Output the (X, Y) coordinate of the center of the cell containing the given text.  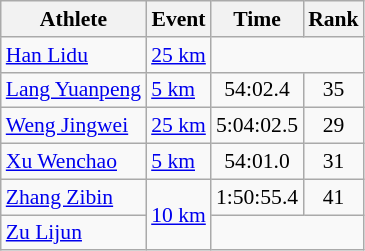
Event (178, 19)
Rank (334, 19)
41 (334, 197)
Zhang Zibin (74, 197)
Weng Jingwei (74, 126)
Time (257, 19)
29 (334, 126)
Zu Lijun (74, 233)
31 (334, 162)
54:02.4 (257, 90)
10 km (178, 214)
35 (334, 90)
5:04:02.5 (257, 126)
Lang Yuanpeng (74, 90)
1:50:55.4 (257, 197)
Athlete (74, 19)
Han Lidu (74, 55)
54:01.0 (257, 162)
Xu Wenchao (74, 162)
